Capture the cell that displays the provided text and extract its [x, y] central coordinate. 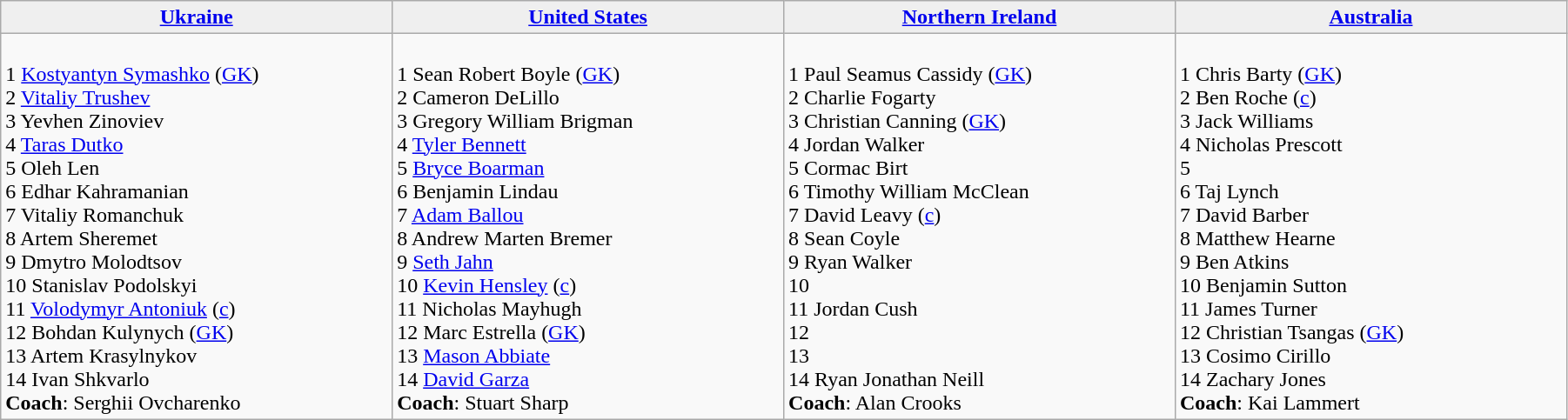
Northern Ireland [980, 17]
Australia [1370, 17]
United States [588, 17]
Ukraine [197, 17]
